Provide the [X, Y] coordinate of the cell's center where the given text is located.  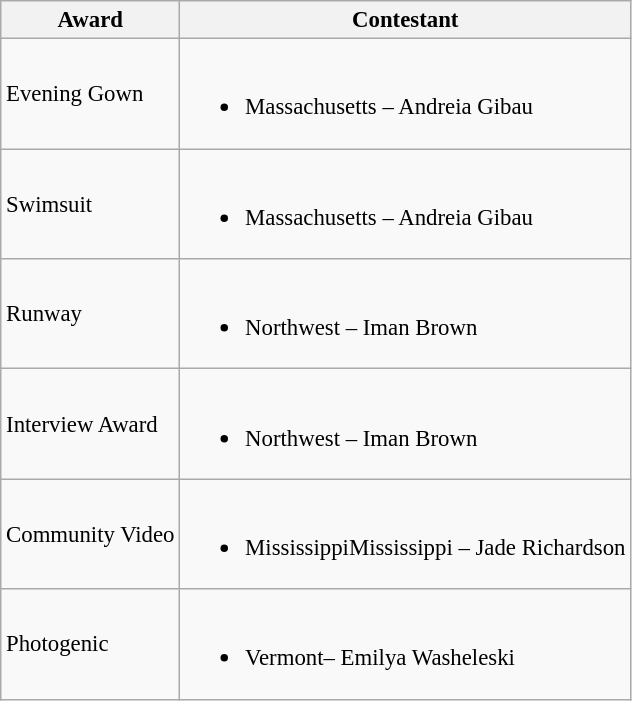
Swimsuit [90, 204]
Photogenic [90, 644]
Evening Gown [90, 94]
Runway [90, 314]
Award [90, 20]
MississippiMississippi – Jade Richardson [406, 534]
Community Video [90, 534]
Vermont– Emilya Washeleski [406, 644]
Contestant [406, 20]
Interview Award [90, 424]
